Return (X, Y) of the center of cell containing provided text 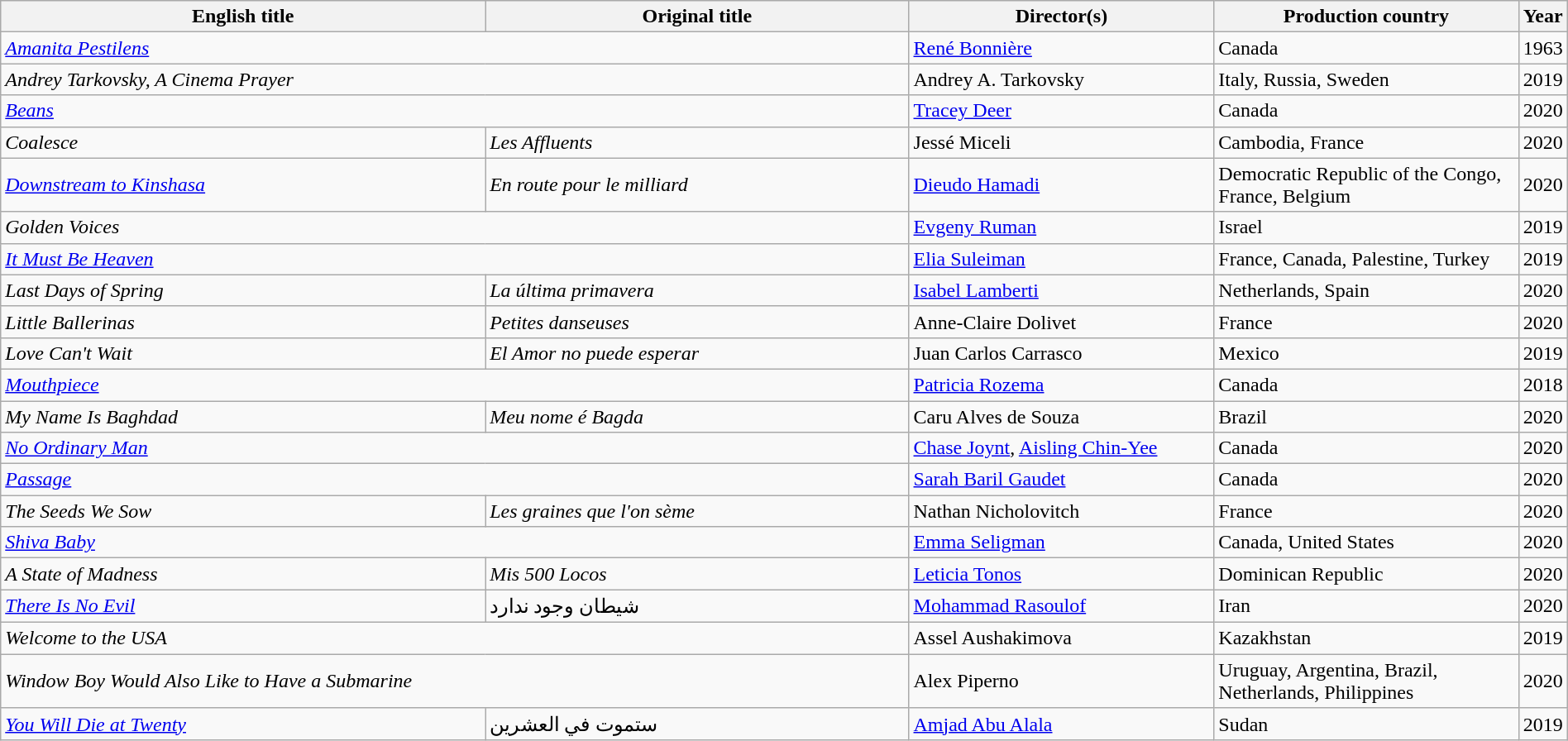
En route pour le milliard (697, 185)
Andrey Tarkovsky, A Cinema Prayer (455, 79)
Italy, Russia, Sweden (1366, 79)
You Will Die at Twenty (243, 724)
ستموت في العشرين (697, 724)
Caru Alves de Souza (1062, 416)
Leticia Tonos (1062, 574)
Mexico (1366, 353)
Passage (455, 480)
Democratic Republic of the Congo, France, Belgium (1366, 185)
Window Boy Would Also Like to Have a Submarine (455, 680)
Anne-Claire Dolivet (1062, 322)
Chase Joynt, Aisling Chin-Yee (1062, 448)
1963 (1543, 48)
Amanita Pestilens (455, 48)
No Ordinary Man (455, 448)
El Amor no puede esperar (697, 353)
Year (1543, 17)
Israel (1366, 227)
Tracey Deer (1062, 111)
Juan Carlos Carrasco (1062, 353)
Netherlands, Spain (1366, 290)
Mouthpiece (455, 385)
Elia Suleiman (1062, 259)
Meu nome é Bagda (697, 416)
Nathan Nicholovitch (1062, 511)
Alex Piperno (1062, 680)
Canada, United States (1366, 543)
Original title (697, 17)
Brazil (1366, 416)
Last Days of Spring (243, 290)
Dieudo Hamadi (1062, 185)
Les Affluents (697, 142)
Production country (1366, 17)
Isabel Lamberti (1062, 290)
Les graines que l'on sème (697, 511)
France, Canada, Palestine, Turkey (1366, 259)
Coalesce (243, 142)
Downstream to Kinshasa (243, 185)
René Bonnière (1062, 48)
There Is No Evil (243, 606)
Little Ballerinas (243, 322)
Sarah Baril Gaudet (1062, 480)
La última primavera (697, 290)
Cambodia, France (1366, 142)
Assel Aushakimova (1062, 638)
A State of Madness (243, 574)
Jessé Miceli (1062, 142)
Mohammad Rasoulof (1062, 606)
The Seeds We Sow (243, 511)
It Must Be Heaven (455, 259)
Love Can't Wait (243, 353)
Beans (455, 111)
Petites danseuses (697, 322)
Dominican Republic (1366, 574)
Uruguay, Argentina, Brazil, Netherlands, Philippines (1366, 680)
Mis 500 Locos (697, 574)
Kazakhstan (1366, 638)
Sudan (1366, 724)
My Name Is Baghdad (243, 416)
Andrey A. Tarkovsky (1062, 79)
Iran (1366, 606)
Golden Voices (455, 227)
2018 (1543, 385)
Evgeny Ruman (1062, 227)
Amjad Abu Alala (1062, 724)
Welcome to the USA (455, 638)
Director(s) (1062, 17)
شیطان وجود ندارد (697, 606)
Emma Seligman (1062, 543)
Patricia Rozema (1062, 385)
Shiva Baby (455, 543)
English title (243, 17)
